Capture the cell that displays the provided text and extract its [X, Y] central coordinate. 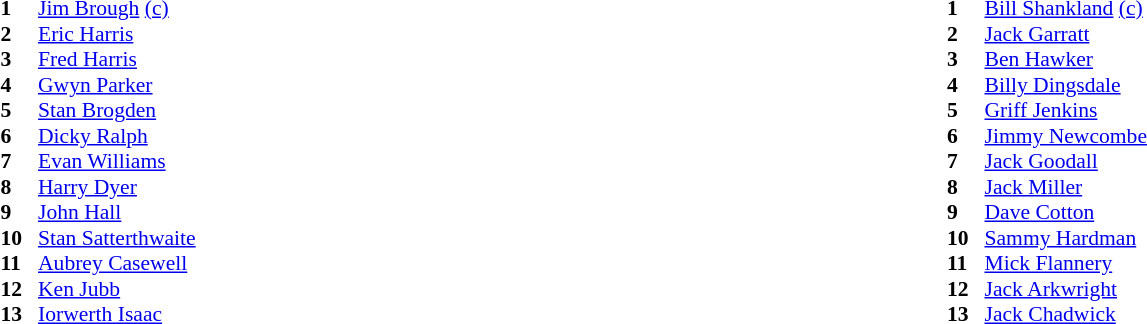
Gwyn Parker [117, 85]
Billy Dingsdale [1065, 85]
John Hall [117, 213]
Ben Hawker [1065, 59]
Sammy Hardman [1065, 238]
Griff Jenkins [1065, 111]
Eric Harris [117, 34]
Mick Flannery [1065, 263]
Dicky Ralph [117, 136]
Harry Dyer [117, 187]
Jimmy Newcombe [1065, 136]
Stan Satterthwaite [117, 238]
Aubrey Casewell [117, 263]
Jack Miller [1065, 187]
Jack Goodall [1065, 161]
Fred Harris [117, 59]
Stan Brogden [117, 111]
Evan Williams [117, 161]
Dave Cotton [1065, 213]
Jack Garratt [1065, 34]
Jack Arkwright [1065, 289]
Ken Jubb [117, 289]
